Extract the (X, Y) coordinate from the center of the cell holding the provided text.  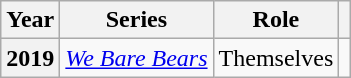
2019 (30, 58)
Role (276, 20)
Themselves (276, 58)
We Bare Bears (136, 58)
Series (136, 20)
Year (30, 20)
